Provide the (X, Y) coordinate of the cell's center where the given text is located.  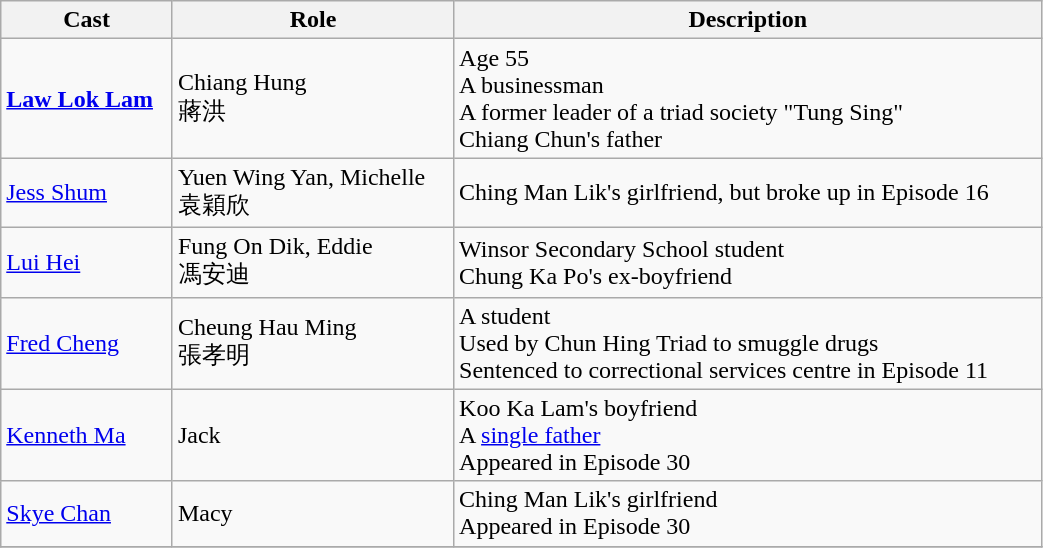
Chiang Hung蔣洪 (312, 98)
Winsor Secondary School studentChung Ka Po's ex-boyfriend (748, 262)
Kenneth Ma (87, 435)
A studentUsed by Chun Hing Triad to smuggle drugsSentenced to correctional services centre in Episode 11 (748, 343)
Law Lok Lam (87, 98)
Koo Ka Lam's boyfriendA single fatherAppeared in Episode 30 (748, 435)
Fred Cheng (87, 343)
Lui Hei (87, 262)
Jess Shum (87, 193)
Yuen Wing Yan, Michelle袁穎欣 (312, 193)
Ching Man Lik's girlfriend, but broke up in Episode 16 (748, 193)
Jack (312, 435)
Macy (312, 514)
Role (312, 20)
Age 55A businessmanA former leader of a triad society "Tung Sing"Chiang Chun's father (748, 98)
Cheung Hau Ming張孝明 (312, 343)
Cast (87, 20)
Skye Chan (87, 514)
Description (748, 20)
Fung On Dik, Eddie馮安迪 (312, 262)
Ching Man Lik's girlfriendAppeared in Episode 30 (748, 514)
